From the cell containing the given text, extract its center point as [X, Y] coordinate. 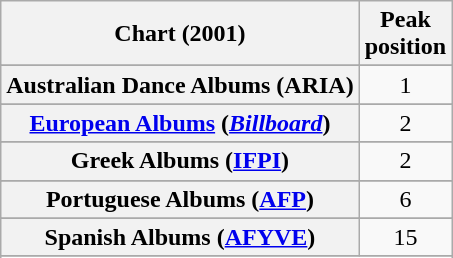
Australian Dance Albums (ARIA) [180, 85]
European Albums (Billboard) [180, 123]
Portuguese Albums (AFP) [180, 199]
15 [405, 237]
Greek Albums (IFPI) [180, 161]
1 [405, 85]
Spanish Albums (AFYVE) [180, 237]
Peakposition [405, 34]
Chart (2001) [180, 34]
6 [405, 199]
